Provide the (X, Y) coordinate of the cell's center where the given text is located.  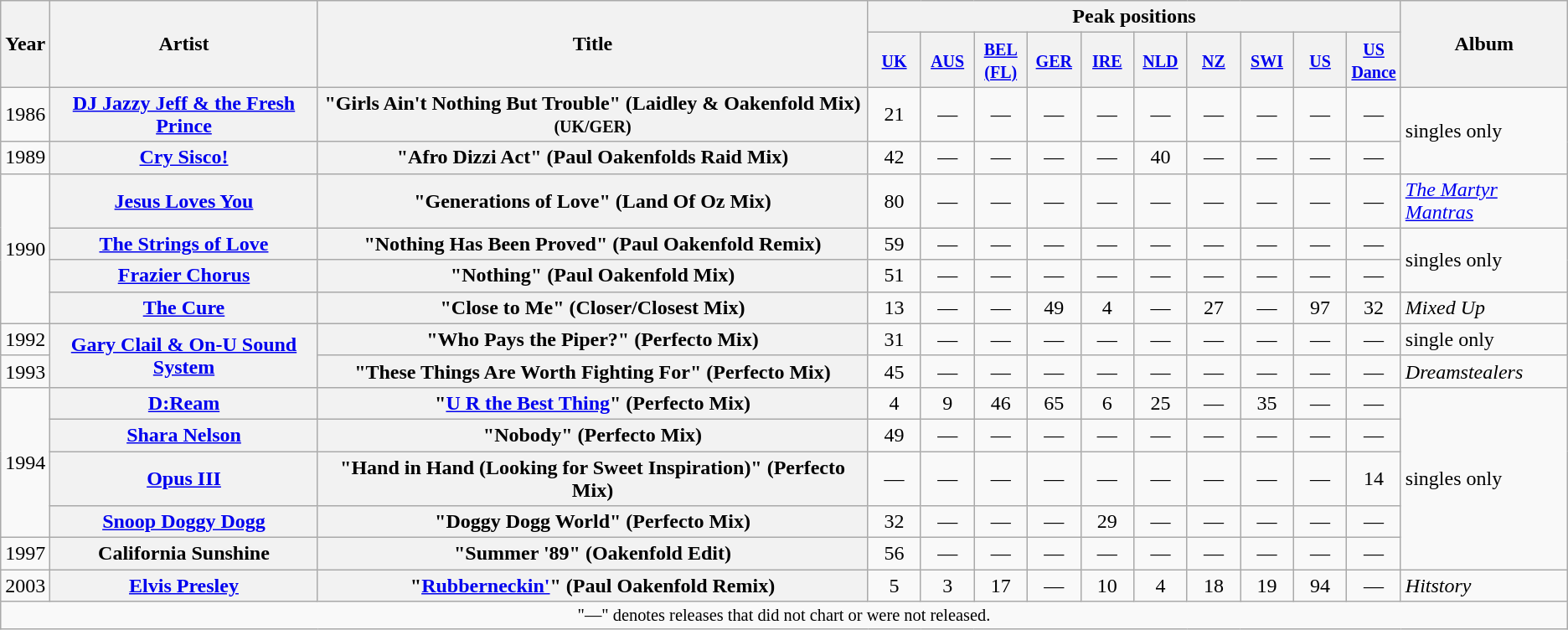
"Who Pays the Piper?" (Perfecto Mix) (593, 339)
The Strings of Love (184, 244)
"Nothing" (Paul Oakenfold Mix) (593, 276)
40 (1161, 157)
"Close to Me" (Closer/Closest Mix) (593, 307)
"Generations of Love" (Land Of Oz Mix) (593, 201)
17 (1001, 586)
Mixed Up (1484, 307)
UK (895, 60)
97 (1320, 307)
80 (895, 201)
1993 (25, 371)
DJ Jazzy Jeff & the Fresh Prince (184, 114)
The Cure (184, 307)
Dreamstealers (1484, 371)
Peak positions (1134, 17)
Year (25, 44)
SWI (1267, 60)
Title (593, 44)
46 (1001, 403)
Shara Nelson (184, 435)
"Hand in Hand (Looking for Sweet Inspiration)" (Perfecto Mix) (593, 478)
1994 (25, 462)
18 (1214, 586)
Jesus Loves You (184, 201)
94 (1320, 586)
AUS (947, 60)
Opus III (184, 478)
Hitstory (1484, 586)
65 (1055, 403)
19 (1267, 586)
3 (947, 586)
14 (1374, 478)
NLD (1161, 60)
D:Ream (184, 403)
10 (1107, 586)
The Martyr Mantras (1484, 201)
51 (895, 276)
1989 (25, 157)
BEL(FL) (1001, 60)
1986 (25, 114)
56 (895, 554)
21 (895, 114)
Frazier Chorus (184, 276)
US (1320, 60)
US Dance (1374, 60)
6 (1107, 403)
35 (1267, 403)
California Sunshine (184, 554)
"Summer '89" (Oakenfold Edit) (593, 554)
45 (895, 371)
"Rubberneckin'" (Paul Oakenfold Remix) (593, 586)
"These Things Are Worth Fighting For" (Perfecto Mix) (593, 371)
1990 (25, 248)
29 (1107, 522)
Album (1484, 44)
"Afro Dizzi Act" (Paul Oakenfolds Raid Mix) (593, 157)
"Nothing Has Been Proved" (Paul Oakenfold Remix) (593, 244)
"Nobody" (Perfecto Mix) (593, 435)
42 (895, 157)
13 (895, 307)
GER (1055, 60)
9 (947, 403)
Gary Clail & On-U Sound System (184, 355)
2003 (25, 586)
"—" denotes releases that did not chart or were not released. (784, 616)
IRE (1107, 60)
single only (1484, 339)
27 (1214, 307)
"U R the Best Thing" (Perfecto Mix) (593, 403)
Artist (184, 44)
NZ (1214, 60)
59 (895, 244)
31 (895, 339)
Snoop Doggy Dogg (184, 522)
"Doggy Dogg World" (Perfecto Mix) (593, 522)
Elvis Presley (184, 586)
1992 (25, 339)
"Girls Ain't Nothing But Trouble" (Laidley & Oakenfold Mix) (UK/GER) (593, 114)
Cry Sisco! (184, 157)
5 (895, 586)
1997 (25, 554)
25 (1161, 403)
